Identify which cell holds the provided text, then report its (x, y) central coordinate. 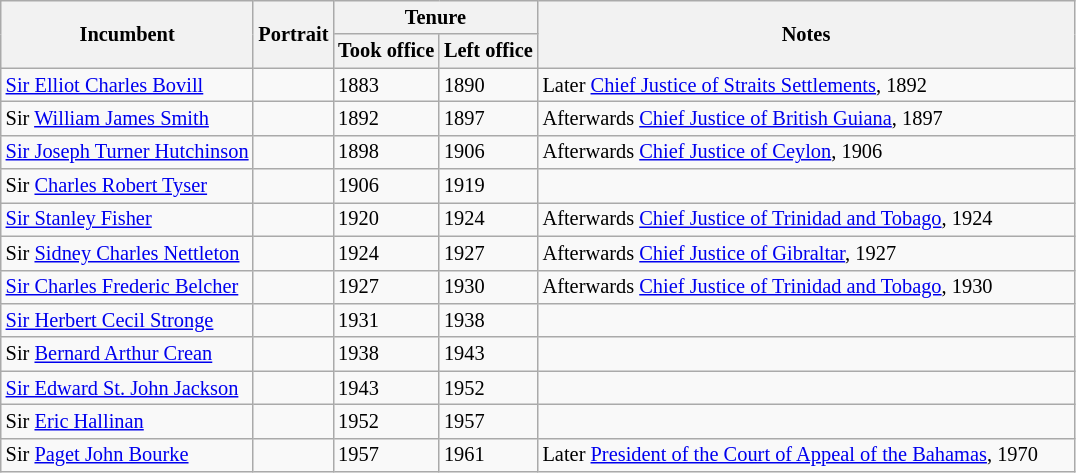
Notes (806, 34)
1961 (488, 455)
Sir Herbert Cecil Stronge (128, 320)
1890 (488, 85)
Later President of the Court of Appeal of the Bahamas, 1970 (806, 455)
Left office (488, 51)
Sir Joseph Turner Hutchinson (128, 152)
Portrait (293, 34)
Afterwards Chief Justice of Gibraltar, 1927 (806, 253)
Sir Paget John Bourke (128, 455)
Afterwards Chief Justice of Trinidad and Tobago, 1924 (806, 219)
Afterwards Chief Justice of Trinidad and Tobago, 1930 (806, 287)
1930 (488, 287)
1883 (386, 85)
1920 (386, 219)
Sir Sidney Charles Nettleton (128, 253)
Sir Elliot Charles Bovill (128, 85)
1897 (488, 118)
Sir Stanley Fisher (128, 219)
1931 (386, 320)
Sir Charles Frederic Belcher (128, 287)
Incumbent (128, 34)
1898 (386, 152)
Sir Bernard Arthur Crean (128, 354)
Afterwards Chief Justice of British Guiana, 1897 (806, 118)
Sir Edward St. John Jackson (128, 388)
Afterwards Chief Justice of Ceylon, 1906 (806, 152)
Tenure (435, 17)
Later Chief Justice of Straits Settlements, 1892 (806, 85)
1892 (386, 118)
Sir William James Smith (128, 118)
1919 (488, 186)
Sir Charles Robert Tyser (128, 186)
Took office (386, 51)
Sir Eric Hallinan (128, 421)
